Provide the [x, y] coordinate of the cell's center where the given text is located.  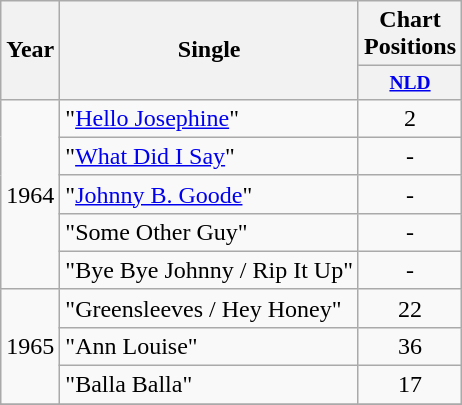
"Balla Balla" [210, 385]
Chart Positions [410, 34]
36 [410, 346]
Year [30, 50]
"Some Other Guy" [210, 232]
17 [410, 385]
"Ann Louise" [210, 346]
"Greensleeves / Hey Honey" [210, 308]
"Hello Josephine" [210, 118]
NLD [410, 82]
1964 [30, 194]
22 [410, 308]
"What Did I Say" [210, 156]
2 [410, 118]
Single [210, 50]
1965 [30, 346]
"Bye Bye Johnny / Rip It Up" [210, 270]
"Johnny B. Goode" [210, 194]
